Pinpoint the cell where the given text exists, returning its (x, y) midpoint coordinate. 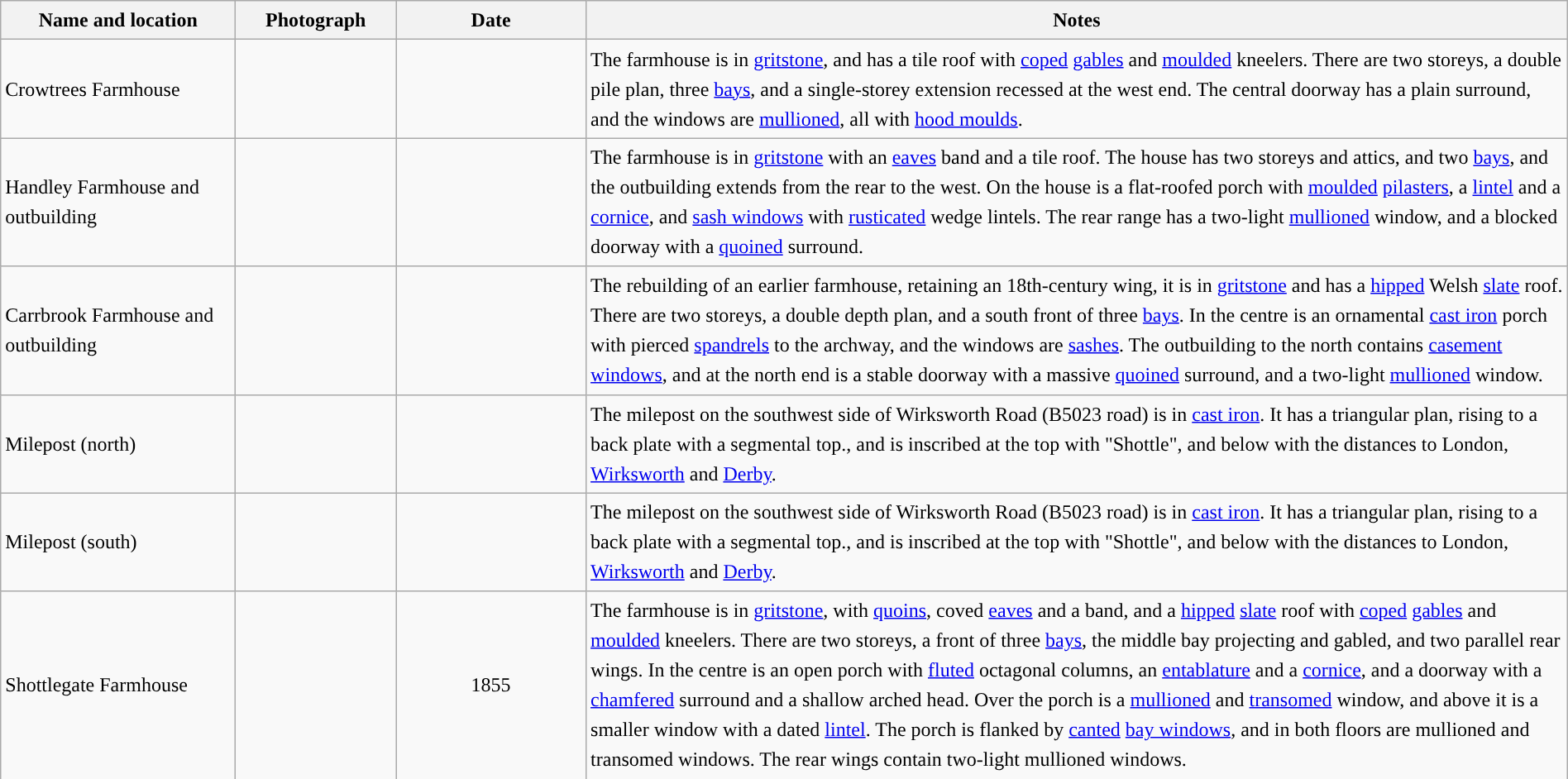
1855 (491, 685)
Shottlegate Farmhouse (118, 685)
Crowtrees Farmhouse (118, 89)
Date (491, 20)
Carrbrook Farmhouse and outbuilding (118, 331)
Notes (1077, 20)
Name and location (118, 20)
Handley Farmhouse and outbuilding (118, 202)
Milepost (north) (118, 443)
Milepost (south) (118, 542)
Photograph (316, 20)
